Output the (X, Y) coordinate of the center of the cell containing the given text.  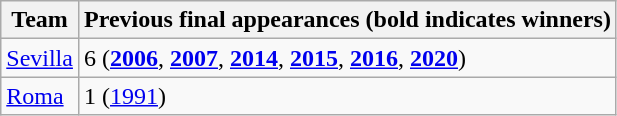
Previous final appearances (bold indicates winners) (347, 20)
1 (1991) (347, 96)
Sevilla (40, 58)
Team (40, 20)
6 (2006, 2007, 2014, 2015, 2016, 2020) (347, 58)
Roma (40, 96)
